Pinpoint the cell where the given text exists, returning its (X, Y) midpoint coordinate. 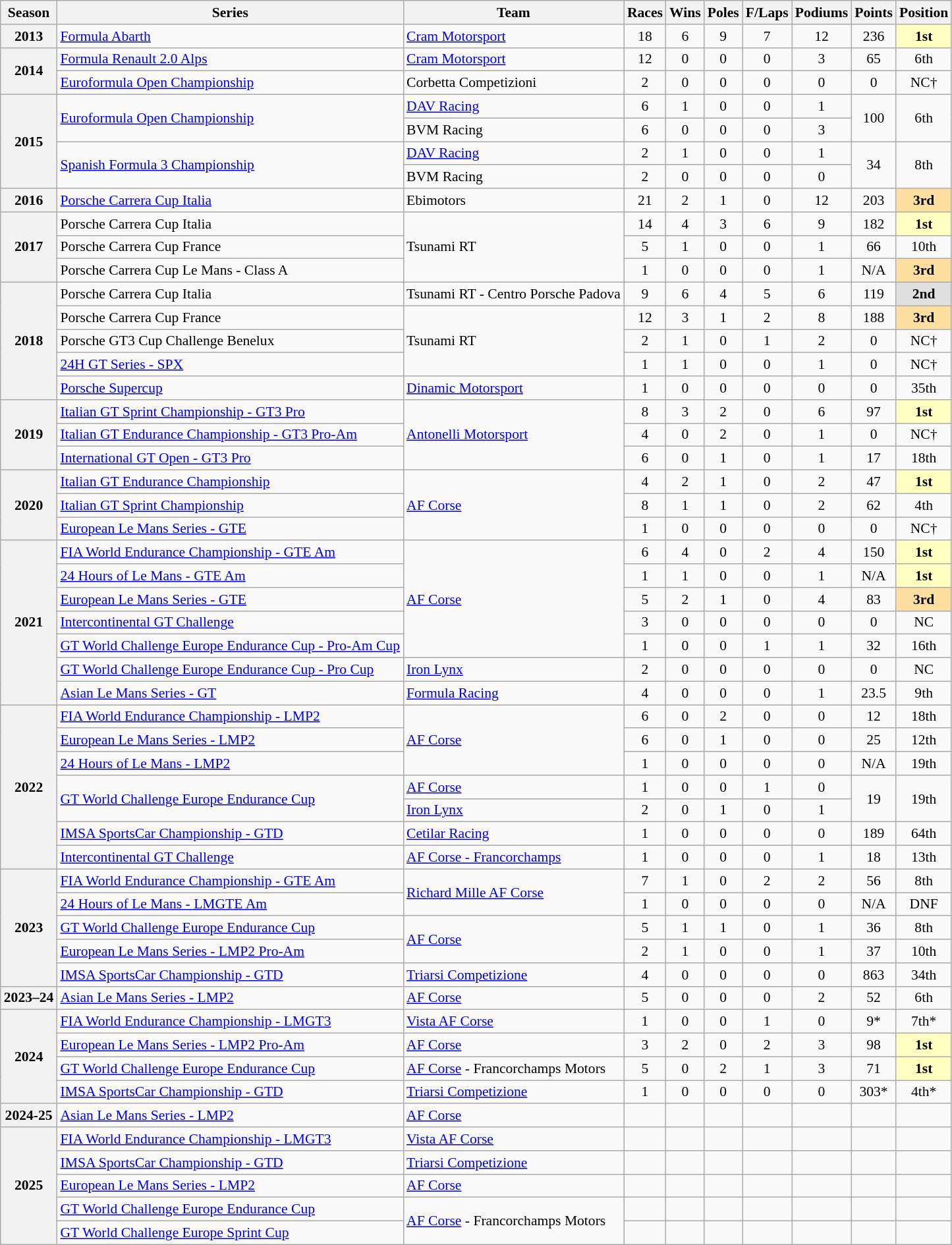
14 (645, 224)
Ebimotors (514, 200)
2025 (29, 1186)
2013 (29, 36)
2021 (29, 623)
Formula Racing (514, 693)
19 (874, 798)
2023 (29, 927)
AF Corse - Francorchamps (514, 858)
Spanish Formula 3 Championship (230, 165)
2016 (29, 200)
100 (874, 119)
2018 (29, 341)
Poles (723, 13)
236 (874, 36)
37 (874, 951)
2014 (29, 71)
9th (924, 693)
Italian GT Endurance Championship (230, 482)
65 (874, 59)
2022 (29, 787)
182 (874, 224)
12th (924, 740)
Italian GT Sprint Championship - GT3 Pro (230, 412)
FIA World Endurance Championship - LMP2 (230, 717)
66 (874, 247)
13th (924, 858)
97 (874, 412)
Wins (685, 13)
International GT Open - GT3 Pro (230, 458)
Dinamic Motorsport (514, 388)
150 (874, 553)
34th (924, 975)
24H GT Series - SPX (230, 365)
24 Hours of Le Mans - GTE Am (230, 576)
24 Hours of Le Mans - LMGTE Am (230, 904)
Season (29, 13)
4th (924, 505)
119 (874, 294)
188 (874, 318)
62 (874, 505)
863 (874, 975)
GT World Challenge Europe Endurance Cup - Pro Cup (230, 670)
83 (874, 599)
203 (874, 200)
2019 (29, 435)
2020 (29, 506)
17 (874, 458)
Points (874, 13)
21 (645, 200)
Porsche Carrera Cup Le Mans - Class A (230, 271)
Tsunami RT - Centro Porsche Padova (514, 294)
GT World Challenge Europe Sprint Cup (230, 1233)
2017 (29, 248)
36 (874, 928)
32 (874, 646)
52 (874, 998)
Asian Le Mans Series - GT (230, 693)
Italian GT Endurance Championship - GT3 Pro-Am (230, 435)
71 (874, 1068)
Porsche Supercup (230, 388)
47 (874, 482)
Series (230, 13)
Formula Abarth (230, 36)
35th (924, 388)
7th* (924, 1022)
2024-25 (29, 1116)
4th* (924, 1092)
Italian GT Sprint Championship (230, 505)
Cetilar Racing (514, 834)
GT World Challenge Europe Endurance Cup - Pro-Am Cup (230, 646)
Antonelli Motorsport (514, 435)
2015 (29, 142)
2nd (924, 294)
98 (874, 1045)
DNF (924, 904)
Races (645, 13)
F/Laps (767, 13)
Formula Renault 2.0 Alps (230, 59)
25 (874, 740)
56 (874, 881)
16th (924, 646)
24 Hours of Le Mans - LMP2 (230, 763)
2024 (29, 1057)
9* (874, 1022)
Position (924, 13)
189 (874, 834)
Porsche GT3 Cup Challenge Benelux (230, 341)
303* (874, 1092)
Podiums (822, 13)
Richard Mille AF Corse (514, 892)
Corbetta Competizioni (514, 83)
34 (874, 165)
Team (514, 13)
64th (924, 834)
2023–24 (29, 998)
23.5 (874, 693)
